Extract the [X, Y] coordinate from the center of the cell holding the provided text.  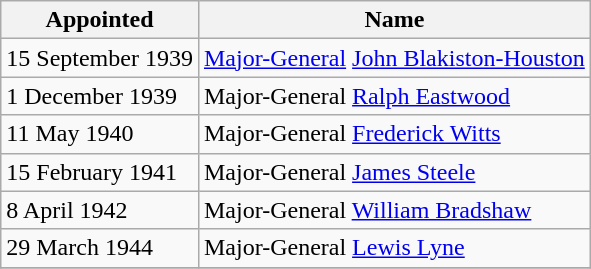
Major-General Lewis Lyne [394, 248]
29 March 1944 [100, 248]
Major-General James Steele [394, 172]
Major-General John Blakiston-Houston [394, 58]
8 April 1942 [100, 210]
1 December 1939 [100, 96]
Major-General William Bradshaw [394, 210]
Appointed [100, 20]
15 September 1939 [100, 58]
Major-General Ralph Eastwood [394, 96]
15 February 1941 [100, 172]
11 May 1940 [100, 134]
Major-General Frederick Witts [394, 134]
Name [394, 20]
